Identify which cell holds the provided text, then report its [X, Y] central coordinate. 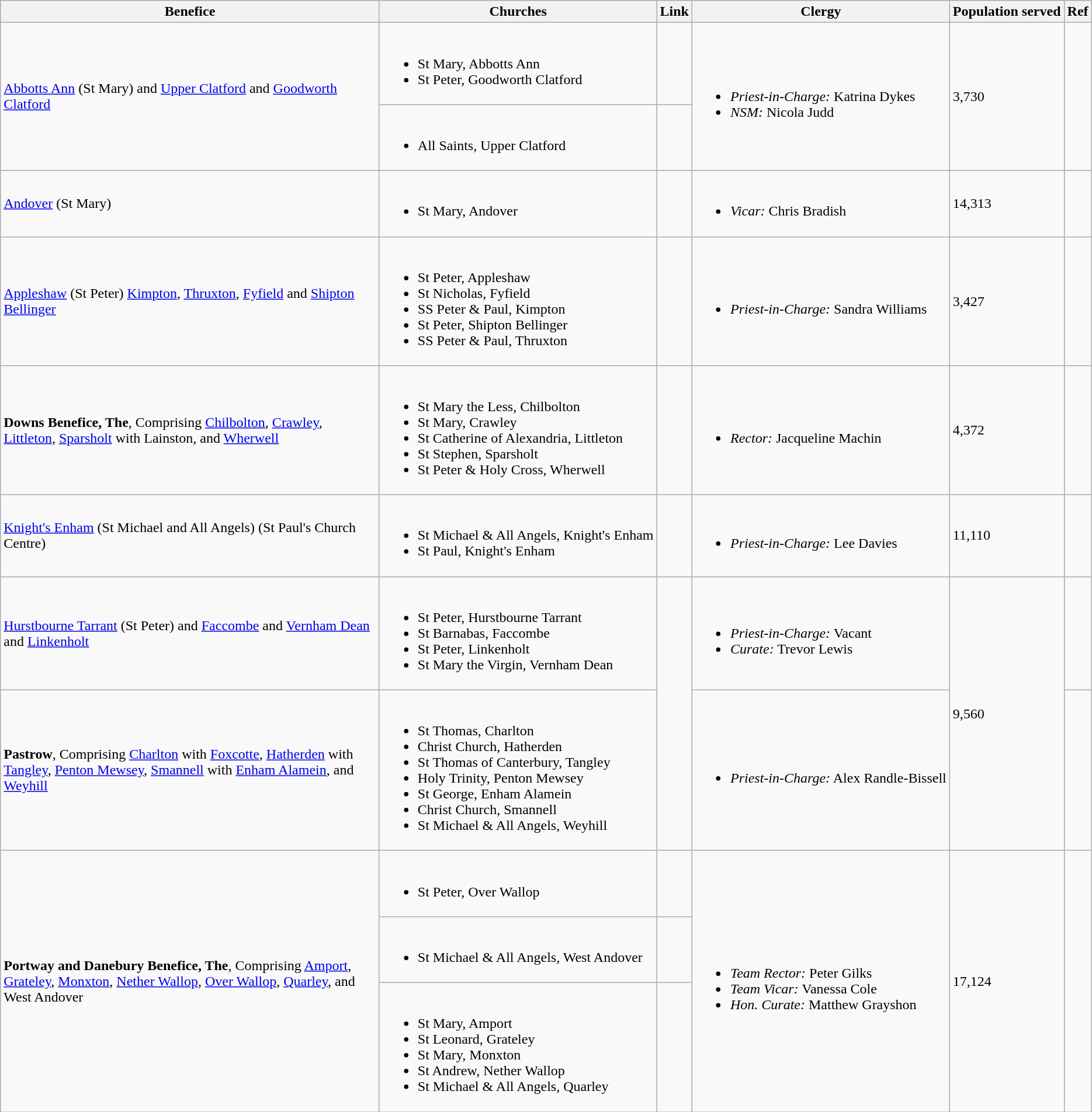
St Michael & All Angels, West Andover [518, 950]
Priest-in-Charge: Katrina DykesNSM: Nicola Judd [820, 97]
Downs Benefice, The, Comprising Chilbolton, Crawley, Littleton, Sparsholt with Lainston, and Wherwell [190, 430]
All Saints, Upper Clatford [518, 138]
9,560 [1007, 714]
Churches [518, 12]
St Mary, Abbotts AnnSt Peter, Goodworth Clatford [518, 64]
11,110 [1007, 536]
Priest-in-Charge: Sandra Williams [820, 301]
Priest-in-Charge: Alex Randle-Bissell [820, 770]
Clergy [820, 12]
Benefice [190, 12]
4,372 [1007, 430]
St Mary, Andover [518, 203]
St Peter, AppleshawSt Nicholas, FyfieldSS Peter & Paul, KimptonSt Peter, Shipton BellingerSS Peter & Paul, Thruxton [518, 301]
Andover (St Mary) [190, 203]
3,427 [1007, 301]
Hurstbourne Tarrant (St Peter) and Faccombe and Vernham Dean and Linkenholt [190, 633]
17,124 [1007, 981]
Pastrow, Comprising Charlton with Foxcotte, Hatherden with Tangley, Penton Mewsey, Smannell with Enham Alamein, and Weyhill [190, 770]
Team Rector: Peter GilksTeam Vicar: Vanessa ColeHon. Curate: Matthew Grayshon [820, 981]
Priest-in-Charge: VacantCurate: Trevor Lewis [820, 633]
Portway and Danebury Benefice, The, Comprising Amport, Grateley, Monxton, Nether Wallop, Over Wallop, Quarley, and West Andover [190, 981]
Population served [1007, 12]
St Mary, AmportSt Leonard, GrateleySt Mary, MonxtonSt Andrew, Nether WallopSt Michael & All Angels, Quarley [518, 1047]
St Michael & All Angels, Knight's EnhamSt Paul, Knight's Enham [518, 536]
St Peter, Over Wallop [518, 883]
Abbotts Ann (St Mary) and Upper Clatford and Goodworth Clatford [190, 97]
St Mary the Less, ChilboltonSt Mary, CrawleySt Catherine of Alexandria, LittletonSt Stephen, SparsholtSt Peter & Holy Cross, Wherwell [518, 430]
Knight's Enham (St Michael and All Angels) (St Paul's Church Centre) [190, 536]
Link [674, 12]
14,313 [1007, 203]
Priest-in-Charge: Lee Davies [820, 536]
Appleshaw (St Peter) Kimpton, Thruxton, Fyfield and Shipton Bellinger [190, 301]
Vicar: Chris Bradish [820, 203]
Rector: Jacqueline Machin [820, 430]
St Peter, Hurstbourne TarrantSt Barnabas, FaccombeSt Peter, LinkenholtSt Mary the Virgin, Vernham Dean [518, 633]
3,730 [1007, 97]
Ref [1077, 12]
